Output the [X, Y] coordinate of the center of the cell containing the given text.  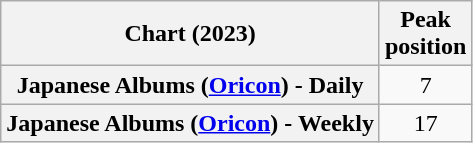
Japanese Albums (Oricon) - Weekly [190, 123]
Peak position [425, 34]
Japanese Albums (Oricon) - Daily [190, 85]
Chart (2023) [190, 34]
17 [425, 123]
7 [425, 85]
